Provide the (X, Y) coordinate of the cell's center where the given text is located.  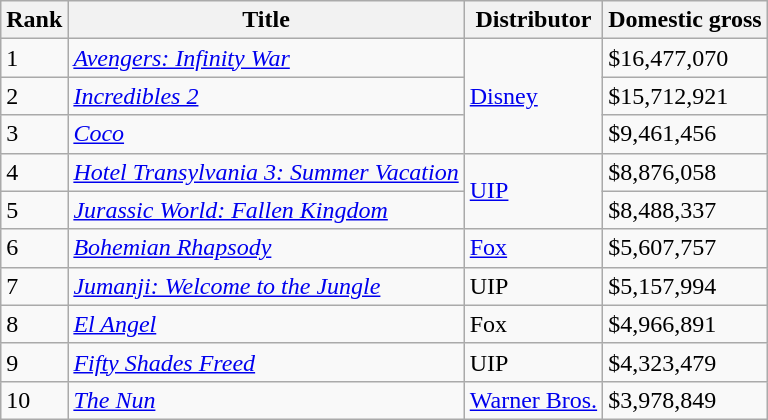
The Nun (266, 400)
4 (34, 172)
$4,966,891 (686, 324)
Domestic gross (686, 20)
$4,323,479 (686, 362)
Fifty Shades Freed (266, 362)
Incredibles 2 (266, 96)
$3,978,849 (686, 400)
Avengers: Infinity War (266, 58)
$5,607,757 (686, 248)
5 (34, 210)
3 (34, 134)
6 (34, 248)
$15,712,921 (686, 96)
8 (34, 324)
$8,488,337 (686, 210)
$16,477,070 (686, 58)
2 (34, 96)
Distributor (533, 20)
Bohemian Rhapsody (266, 248)
Disney (533, 96)
Title (266, 20)
$5,157,994 (686, 286)
Hotel Transylvania 3: Summer Vacation (266, 172)
1 (34, 58)
Coco (266, 134)
El Angel (266, 324)
$9,461,456 (686, 134)
Jumanji: Welcome to the Jungle (266, 286)
Jurassic World: Fallen Kingdom (266, 210)
Warner Bros. (533, 400)
7 (34, 286)
Rank (34, 20)
10 (34, 400)
$8,876,058 (686, 172)
9 (34, 362)
